Output the [x, y] coordinate of the center of the cell containing the given text.  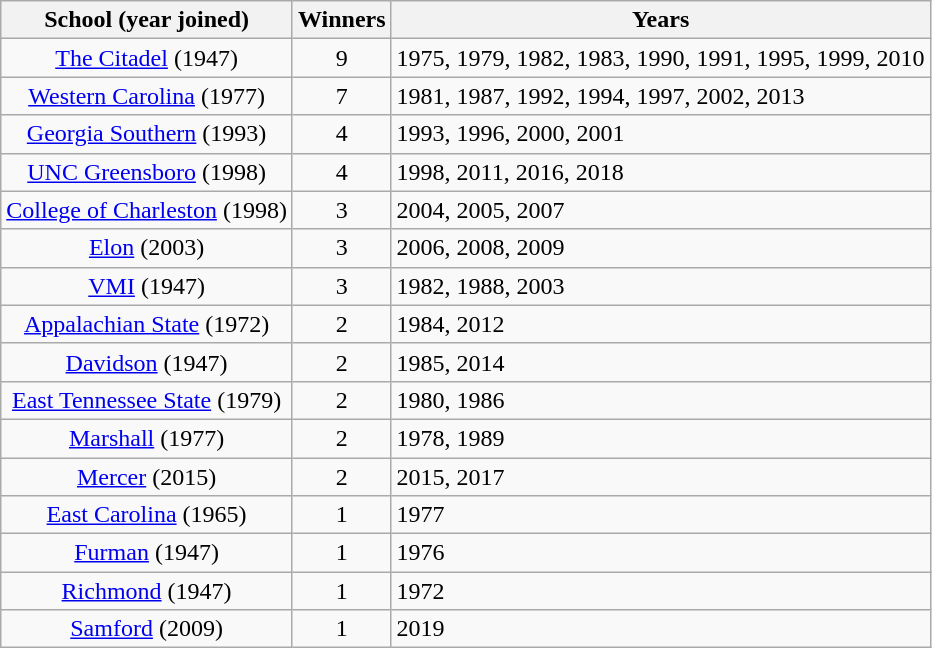
1985, 2014 [660, 362]
East Tennessee State (1979) [147, 400]
2015, 2017 [660, 477]
1972 [660, 591]
2004, 2005, 2007 [660, 210]
1982, 1988, 2003 [660, 286]
Georgia Southern (1993) [147, 134]
1984, 2012 [660, 324]
2006, 2008, 2009 [660, 248]
Elon (2003) [147, 248]
Samford (2009) [147, 629]
2019 [660, 629]
7 [342, 96]
1981, 1987, 1992, 1994, 1997, 2002, 2013 [660, 96]
1998, 2011, 2016, 2018 [660, 172]
UNC Greensboro (1998) [147, 172]
College of Charleston (1998) [147, 210]
1975, 1979, 1982, 1983, 1990, 1991, 1995, 1999, 2010 [660, 58]
Furman (1947) [147, 553]
1978, 1989 [660, 438]
Winners [342, 20]
East Carolina (1965) [147, 515]
The Citadel (1947) [147, 58]
School (year joined) [147, 20]
Davidson (1947) [147, 362]
1980, 1986 [660, 400]
Appalachian State (1972) [147, 324]
1977 [660, 515]
Mercer (2015) [147, 477]
1976 [660, 553]
Years [660, 20]
Richmond (1947) [147, 591]
VMI (1947) [147, 286]
Marshall (1977) [147, 438]
1993, 1996, 2000, 2001 [660, 134]
9 [342, 58]
Western Carolina (1977) [147, 96]
